Pinpoint the cell where the given text exists, returning its (x, y) midpoint coordinate. 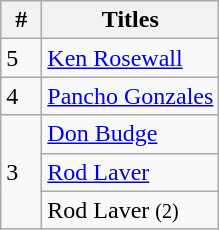
Pancho Gonzales (130, 96)
3 (22, 172)
Rod Laver (130, 172)
5 (22, 58)
Titles (130, 20)
# (22, 20)
Ken Rosewall (130, 58)
Don Budge (130, 134)
4 (22, 96)
Rod Laver (2) (130, 210)
